Detect which cell encompasses the target text, then output its [x, y] center coordinate. 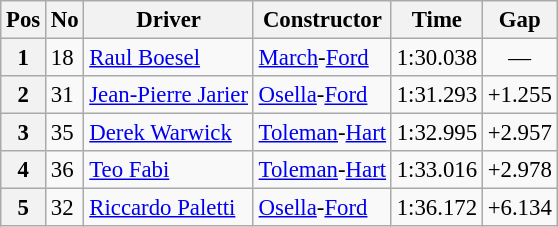
35 [65, 133]
18 [65, 58]
36 [65, 170]
1:32.995 [436, 133]
Driver [168, 20]
Raul Boesel [168, 58]
1:36.172 [436, 208]
Constructor [322, 20]
31 [65, 95]
No [65, 20]
Pos [24, 20]
+1.255 [520, 95]
4 [24, 170]
Derek Warwick [168, 133]
2 [24, 95]
1:30.038 [436, 58]
+2.978 [520, 170]
1 [24, 58]
March-Ford [322, 58]
Riccardo Paletti [168, 208]
+6.134 [520, 208]
3 [24, 133]
Time [436, 20]
32 [65, 208]
Jean-Pierre Jarier [168, 95]
1:33.016 [436, 170]
+2.957 [520, 133]
Gap [520, 20]
1:31.293 [436, 95]
5 [24, 208]
Teo Fabi [168, 170]
— [520, 58]
